Identify which cell holds the provided text, then report its (x, y) central coordinate. 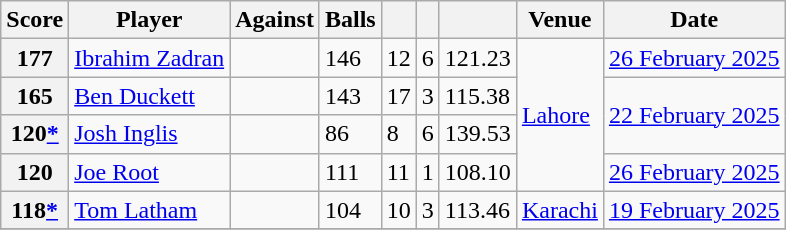
165 (35, 96)
Joe Root (150, 172)
19 February 2025 (694, 210)
146 (350, 58)
1 (428, 172)
143 (350, 96)
Score (35, 20)
8 (398, 134)
Tom Latham (150, 210)
Player (150, 20)
177 (35, 58)
Ben Duckett (150, 96)
Balls (350, 20)
Date (694, 20)
139.53 (478, 134)
Lahore (560, 115)
22 February 2025 (694, 115)
12 (398, 58)
Ibrahim Zadran (150, 58)
10 (398, 210)
Karachi (560, 210)
11 (398, 172)
120 (35, 172)
Josh Inglis (150, 134)
86 (350, 134)
104 (350, 210)
120* (35, 134)
118* (35, 210)
111 (350, 172)
121.23 (478, 58)
115.38 (478, 96)
Against (275, 20)
Venue (560, 20)
17 (398, 96)
113.46 (478, 210)
108.10 (478, 172)
